Provide the (x, y) coordinate of the cell's center where the given text is located.  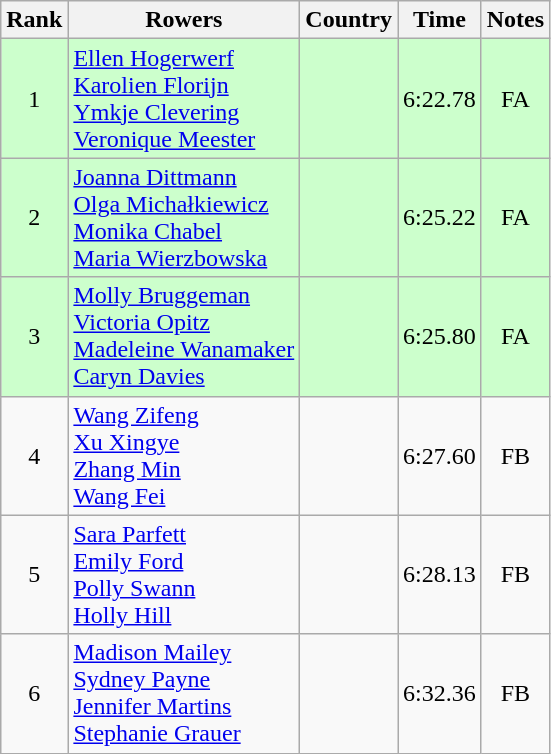
Madison MaileySydney PayneJennifer MartinsStephanie Grauer (184, 694)
6:25.80 (440, 336)
5 (34, 574)
Joanna DittmannOlga MichałkiewiczMonika ChabelMaria Wierzbowska (184, 218)
6:22.78 (440, 98)
Time (440, 20)
2 (34, 218)
6:25.22 (440, 218)
3 (34, 336)
Country (349, 20)
6:27.60 (440, 456)
Molly BruggemanVictoria OpitzMadeleine WanamakerCaryn Davies (184, 336)
Notes (515, 20)
6:28.13 (440, 574)
Rank (34, 20)
4 (34, 456)
6:32.36 (440, 694)
Rowers (184, 20)
Sara ParfettEmily FordPolly SwannHolly Hill (184, 574)
1 (34, 98)
Wang ZifengXu XingyeZhang MinWang Fei (184, 456)
Ellen HogerwerfKarolien FlorijnYmkje CleveringVeronique Meester (184, 98)
6 (34, 694)
